Output the (x, y) coordinate of the center of the cell containing the given text.  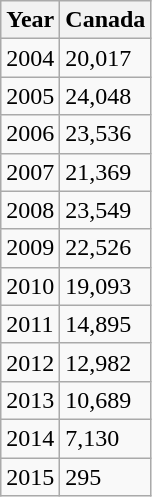
22,526 (106, 248)
23,549 (106, 210)
295 (106, 477)
2004 (30, 58)
2005 (30, 96)
2007 (30, 172)
7,130 (106, 438)
10,689 (106, 400)
14,895 (106, 324)
20,017 (106, 58)
2009 (30, 248)
2014 (30, 438)
2010 (30, 286)
23,536 (106, 134)
2006 (30, 134)
2012 (30, 362)
Canada (106, 20)
Year (30, 20)
2013 (30, 400)
12,982 (106, 362)
19,093 (106, 286)
2008 (30, 210)
21,369 (106, 172)
24,048 (106, 96)
2011 (30, 324)
2015 (30, 477)
